Locate the cell with the specified text and output its [x, y] center coordinate. 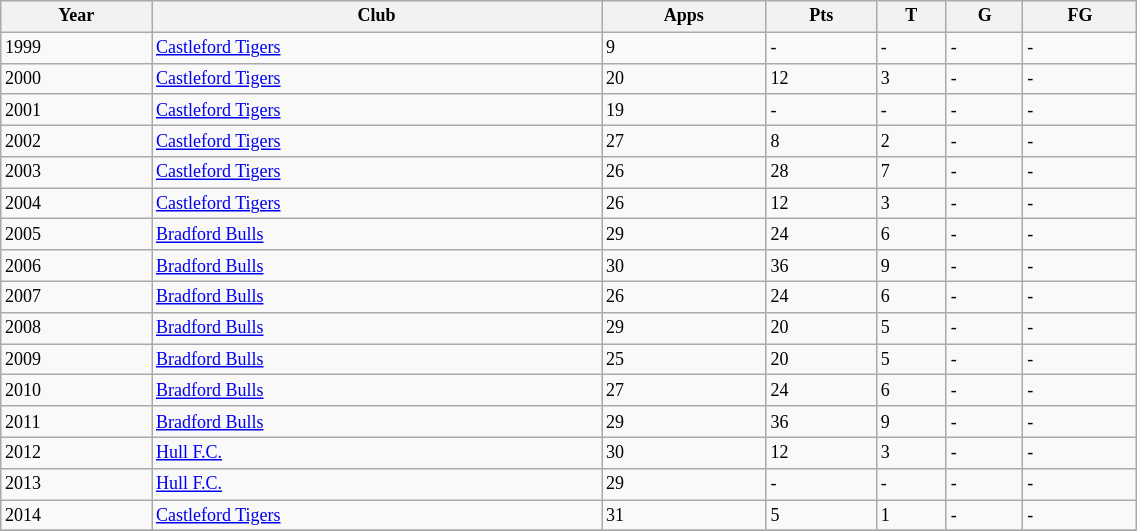
1 [911, 516]
25 [684, 360]
Club [377, 16]
2009 [76, 360]
2 [911, 140]
2005 [76, 234]
Year [76, 16]
2004 [76, 204]
Pts [821, 16]
2001 [76, 110]
2011 [76, 422]
2007 [76, 296]
2003 [76, 172]
T [911, 16]
2010 [76, 390]
G [984, 16]
31 [684, 516]
28 [821, 172]
2013 [76, 484]
FG [1080, 16]
2002 [76, 140]
1999 [76, 48]
2008 [76, 328]
19 [684, 110]
2014 [76, 516]
2006 [76, 266]
2012 [76, 452]
2000 [76, 78]
8 [821, 140]
Apps [684, 16]
7 [911, 172]
